Detect which cell encompasses the target text, then output its (x, y) center coordinate. 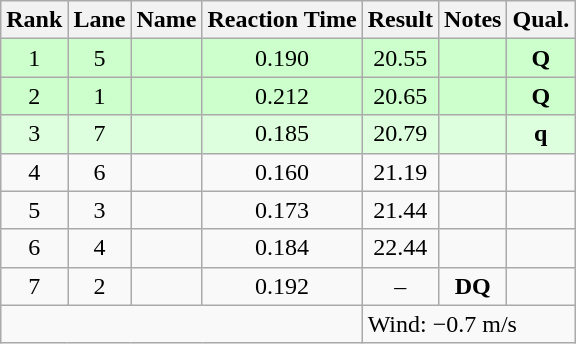
20.79 (400, 134)
0.192 (282, 286)
Lane (100, 20)
DQ (473, 286)
0.160 (282, 172)
Result (400, 20)
20.65 (400, 96)
20.55 (400, 58)
0.173 (282, 210)
Rank (34, 20)
Qual. (541, 20)
q (541, 134)
Notes (473, 20)
0.212 (282, 96)
– (400, 286)
Wind: −0.7 m/s (468, 324)
0.190 (282, 58)
0.184 (282, 248)
21.19 (400, 172)
22.44 (400, 248)
Reaction Time (282, 20)
Name (166, 20)
21.44 (400, 210)
0.185 (282, 134)
